Scan for the cell matching the given text and deliver its (X, Y) coordinate at center. 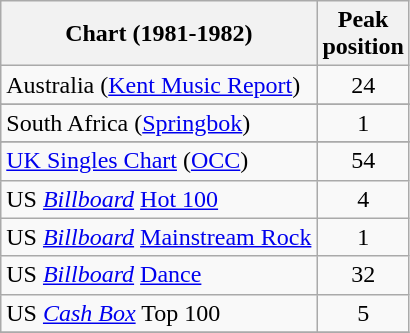
Australia (Kent Music Report) (159, 85)
32 (363, 275)
US Cash Box Top 100 (159, 313)
54 (363, 161)
Peakposition (363, 34)
US Billboard Hot 100 (159, 199)
Chart (1981-1982) (159, 34)
4 (363, 199)
US Billboard Mainstream Rock (159, 237)
UK Singles Chart (OCC) (159, 161)
US Billboard Dance (159, 275)
5 (363, 313)
South Africa (Springbok) (159, 123)
24 (363, 85)
